Pinpoint the cell where the given text exists, returning its [x, y] midpoint coordinate. 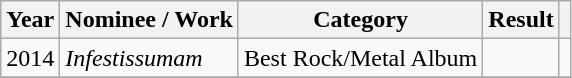
Year [30, 20]
Best Rock/Metal Album [360, 58]
Result [521, 20]
2014 [30, 58]
Category [360, 20]
Infestissumam [150, 58]
Nominee / Work [150, 20]
